Search for the cell housing the specified text and yield its [x, y] center coordinate. 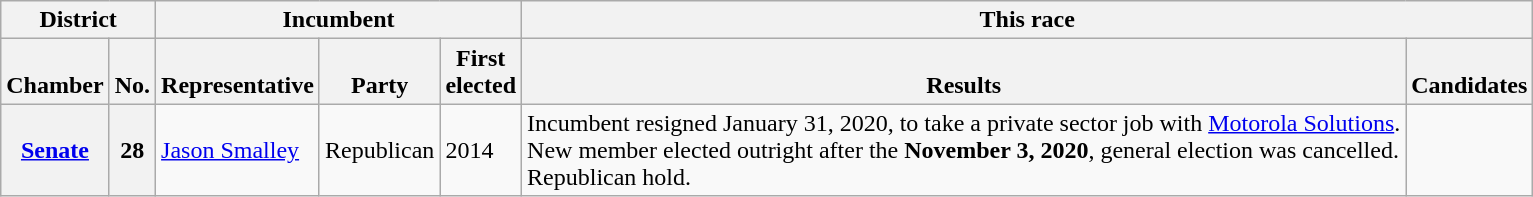
Senate [55, 150]
Candidates [1470, 72]
This race [1028, 20]
Chamber [55, 72]
Jason Smalley [238, 150]
No. [132, 72]
Republican [379, 150]
Representative [238, 72]
28 [132, 150]
District [78, 20]
Party [379, 72]
2014 [481, 150]
Incumbent [339, 20]
Firstelected [481, 72]
Results [964, 72]
